Search for the cell housing the specified text and yield its [x, y] center coordinate. 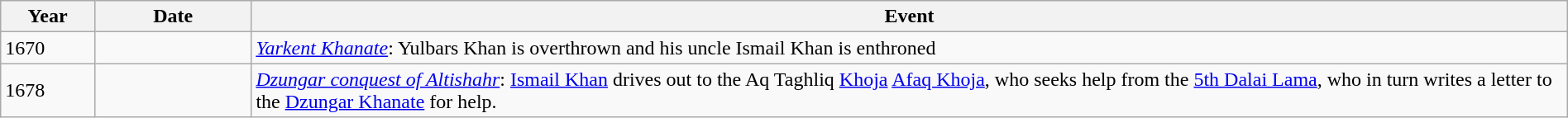
Year [48, 17]
Date [172, 17]
Yarkent Khanate: Yulbars Khan is overthrown and his uncle Ismail Khan is enthroned [910, 48]
1678 [48, 91]
1670 [48, 48]
Event [910, 17]
